Output the [X, Y] coordinate of the center of the cell containing the given text.  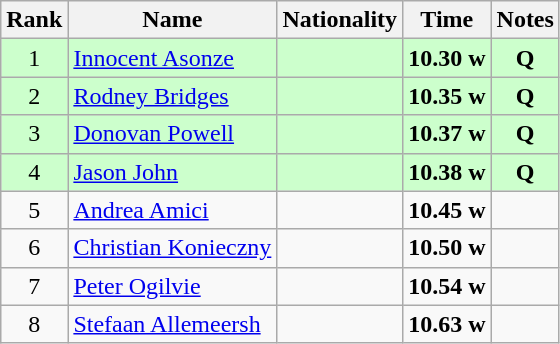
1 [34, 58]
Notes [525, 20]
7 [34, 286]
10.37 w [447, 134]
8 [34, 324]
10.50 w [447, 248]
3 [34, 134]
5 [34, 210]
2 [34, 96]
4 [34, 172]
Christian Konieczny [172, 248]
Nationality [340, 20]
Peter Ogilvie [172, 286]
Jason John [172, 172]
Rodney Bridges [172, 96]
10.54 w [447, 286]
Rank [34, 20]
10.38 w [447, 172]
Time [447, 20]
Donovan Powell [172, 134]
10.63 w [447, 324]
6 [34, 248]
Andrea Amici [172, 210]
Stefaan Allemeersh [172, 324]
10.45 w [447, 210]
10.30 w [447, 58]
Name [172, 20]
10.35 w [447, 96]
Innocent Asonze [172, 58]
